Locate the cell with the specified text and output its (x, y) center coordinate. 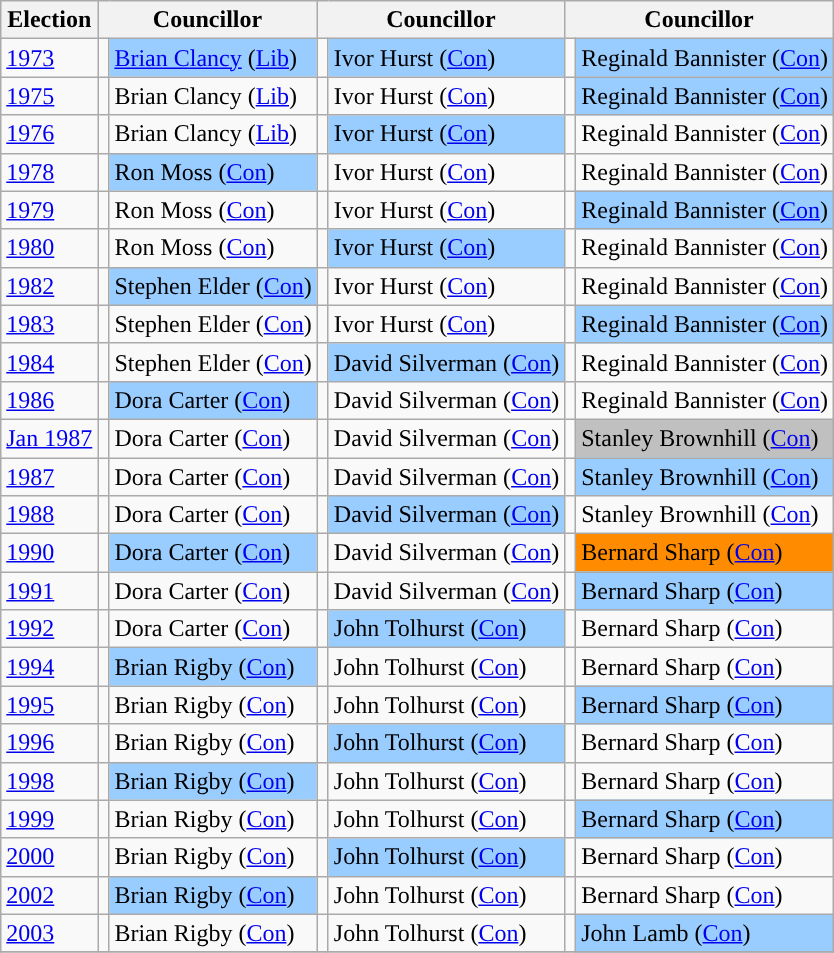
1973 (50, 58)
1984 (50, 362)
Jan 1987 (50, 438)
1978 (50, 172)
1980 (50, 248)
1976 (50, 134)
1991 (50, 591)
1988 (50, 515)
1983 (50, 324)
1996 (50, 743)
2000 (50, 857)
1982 (50, 286)
1994 (50, 667)
1979 (50, 210)
1975 (50, 96)
1995 (50, 705)
1987 (50, 477)
1990 (50, 553)
1986 (50, 400)
1998 (50, 781)
2002 (50, 895)
2003 (50, 933)
1992 (50, 629)
1999 (50, 819)
Election (50, 20)
John Lamb (Con) (705, 933)
